For the text-containing cell, return its midpoint in [X, Y] coordinate format. 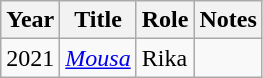
2021 [30, 58]
Mousa [98, 58]
Rika [165, 58]
Year [30, 20]
Role [165, 20]
Notes [228, 20]
Title [98, 20]
